Determine the [x, y] coordinate at the center of the cell enclosing the given text.  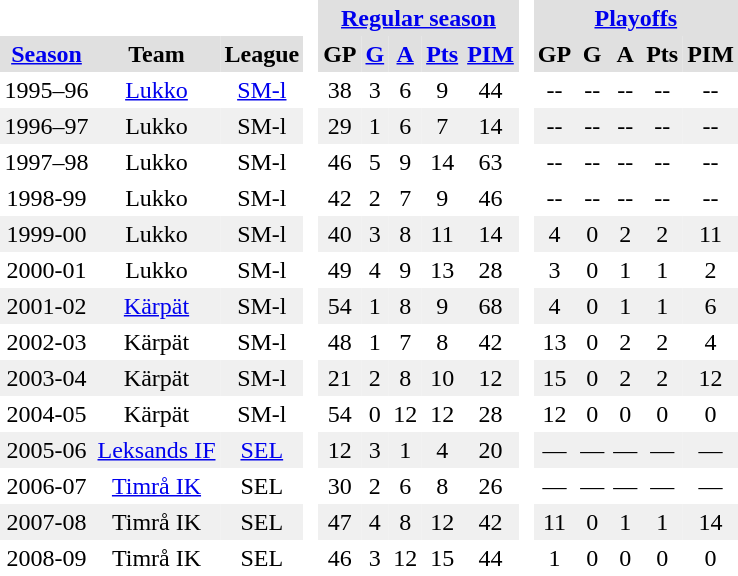
63 [491, 162]
48 [340, 342]
30 [340, 486]
1998-99 [46, 198]
10 [442, 378]
47 [340, 522]
Playoffs [636, 18]
2003-04 [46, 378]
Team [156, 54]
1997–98 [46, 162]
2008-09 [46, 558]
40 [340, 234]
2005-06 [46, 450]
20 [491, 450]
68 [491, 306]
2006-07 [46, 486]
2007-08 [46, 522]
2002-03 [46, 342]
2001-02 [46, 306]
PIM [491, 54]
21 [340, 378]
League [262, 54]
Leksands IF [156, 450]
1999-00 [46, 234]
26 [491, 486]
1996–97 [46, 126]
Season [46, 54]
1995–96 [46, 90]
38 [340, 90]
5 [375, 162]
29 [340, 126]
49 [340, 270]
Regular season [419, 18]
2004-05 [46, 414]
2000-01 [46, 270]
